Search for the cell housing the specified text and yield its [X, Y] center coordinate. 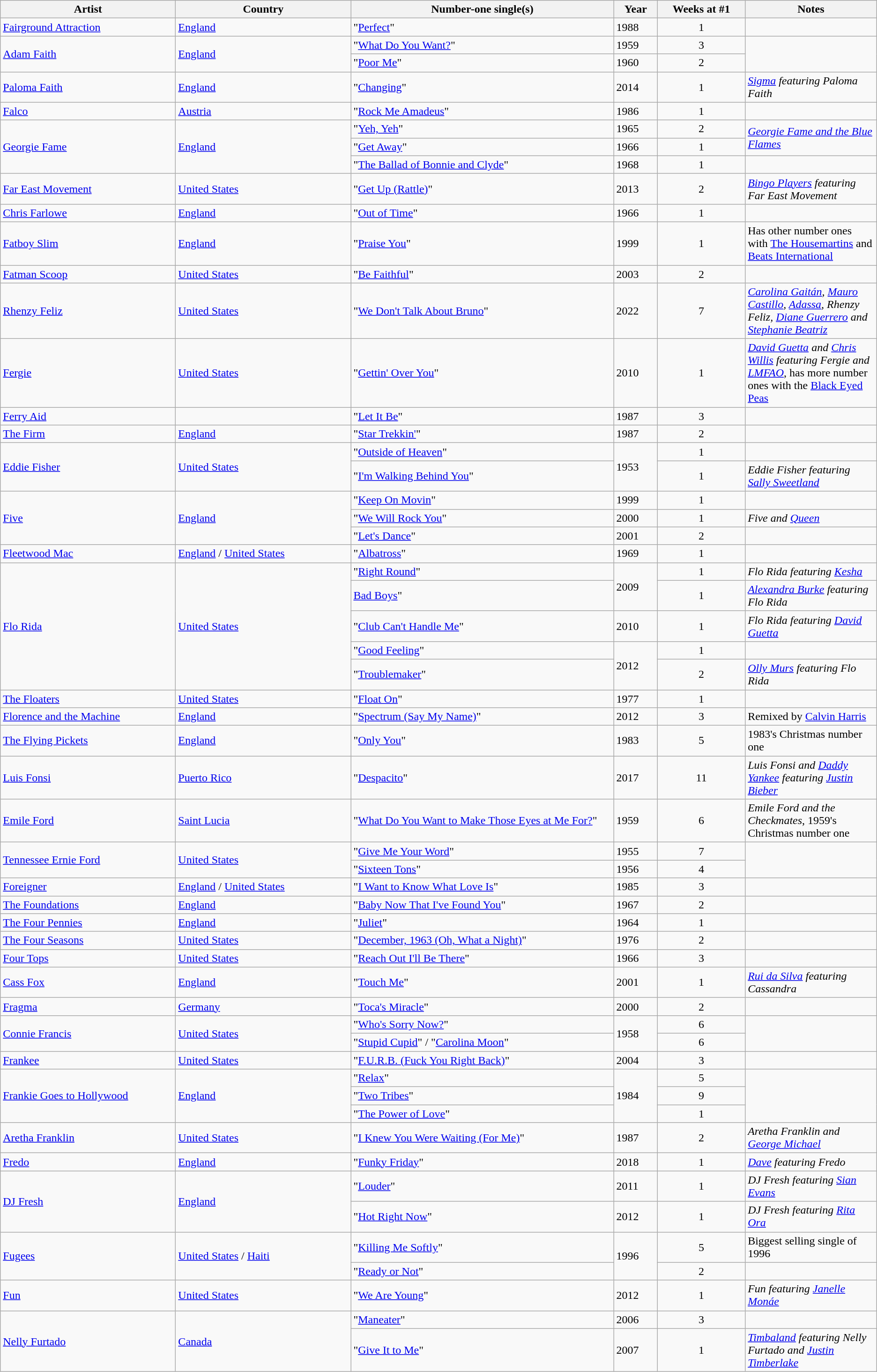
Ferry Aid [88, 416]
Nelly Furtado [88, 1341]
Far East Movement [88, 188]
Flo Rida featuring David Guetta [811, 626]
1983 [636, 741]
"Stupid Cupid" / "Carolina Moon" [483, 1042]
2009 [636, 587]
David Guetta and Chris Willis featuring Fergie and LMFAO, has more number ones with the Black Eyed Peas [811, 373]
Fun [88, 1296]
The Flying Pickets [88, 741]
"Toca's Miracle" [483, 1006]
Canada [263, 1341]
"Juliet" [483, 922]
"Give Me Your Word" [483, 851]
Foreigner [88, 887]
Bad Boys" [483, 595]
1958 [636, 1033]
"December, 1963 (Oh, What a Night)" [483, 940]
"Star Trekkin'" [483, 434]
Year [636, 9]
Adam Faith [88, 54]
"Maneater" [483, 1320]
Bingo Players featuring Far East Movement [811, 188]
Saint Lucia [263, 821]
Chris Farlowe [88, 213]
"Yeh, Yeh" [483, 129]
1967 [636, 905]
1988 [636, 27]
1986 [636, 111]
1996 [636, 1256]
Tennessee Ernie Ford [88, 860]
2014 [636, 87]
4 [702, 869]
Puerto Rico [263, 778]
"What Do You Want to Make Those Eyes at Me For?" [483, 821]
Five [88, 518]
Frankie Goes to Hollywood [88, 1096]
Emile Ford [88, 821]
"Perfect" [483, 27]
"Two Tribes" [483, 1096]
"The Power of Love" [483, 1114]
Austria [263, 111]
2017 [636, 778]
"What Do You Want?" [483, 45]
The Four Seasons [88, 940]
The Firm [88, 434]
Alexandra Burke featuring Flo Rida [811, 595]
"Who's Sorry Now?" [483, 1024]
Four Tops [88, 958]
Olly Murs featuring Flo Rida [811, 674]
"Killing Me Softly" [483, 1247]
1983's Christmas number one [811, 741]
"Sixteen Tons" [483, 869]
2007 [636, 1350]
Fugees [88, 1256]
Eddie Fisher [88, 467]
Aretha Franklin [88, 1138]
1960 [636, 63]
Number-one single(s) [483, 9]
Notes [811, 9]
Fatman Scoop [88, 274]
"Reach Out I'll Be There" [483, 958]
"Louder" [483, 1186]
1953 [636, 467]
Luis Fonsi and Daddy Yankee featuring Justin Bieber [811, 778]
"Let's Dance" [483, 536]
2003 [636, 274]
Florence and the Machine [88, 717]
"We Will Rock You" [483, 518]
"Spectrum (Say My Name)" [483, 717]
"Good Feeling" [483, 650]
"Baby Now That I've Found You" [483, 905]
1976 [636, 940]
2013 [636, 188]
Flo Rida [88, 626]
Five and Queen [811, 518]
Timbaland featuring Nelly Furtado and Justin Timberlake [811, 1350]
"Give It to Me" [483, 1350]
1985 [636, 887]
1977 [636, 699]
"We Are Young" [483, 1296]
"I'm Walking Behind You" [483, 476]
2022 [636, 311]
Paloma Faith [88, 87]
Sigma featuring Paloma Faith [811, 87]
"Be Faithful" [483, 274]
"Float On" [483, 699]
"Despacito" [483, 778]
2004 [636, 1060]
"Relax" [483, 1078]
"Outside of Heaven" [483, 452]
"Touch Me" [483, 982]
2011 [636, 1186]
"Gettin' Over You" [483, 373]
Country [263, 9]
Biggest selling single of 1996 [811, 1247]
DJ Fresh featuring Sian Evans [811, 1186]
"Hot Right Now" [483, 1217]
1969 [636, 554]
Rui da Silva featuring Cassandra [811, 982]
"Troublemaker" [483, 674]
DJ Fresh [88, 1201]
DJ Fresh featuring Rita Ora [811, 1217]
Fleetwood Mac [88, 554]
Rhenzy Feliz [88, 311]
Fragma [88, 1006]
Fun featuring Janelle Monáe [811, 1296]
Fairground Attraction [88, 27]
Frankee [88, 1060]
1984 [636, 1096]
The Four Pennies [88, 922]
Weeks at #1 [702, 9]
"Rock Me Amadeus" [483, 111]
Falco [88, 111]
"Only You" [483, 741]
Has other number ones with The Housemartins and Beats International [811, 243]
1964 [636, 922]
Dave featuring Fredo [811, 1162]
"Club Can't Handle Me" [483, 626]
"Poor Me" [483, 63]
The Foundations [88, 905]
"Get Up (Rattle)" [483, 188]
"Out of Time" [483, 213]
Georgie Fame [88, 147]
Emile Ford and the Checkmates, 1959's Christmas number one [811, 821]
9 [702, 1096]
Fergie [88, 373]
Artist [88, 9]
"Right Round" [483, 571]
"F.U.R.B. (Fuck You Right Back)" [483, 1060]
"Changing" [483, 87]
"Let It Be" [483, 416]
1968 [636, 165]
"Keep On Movin" [483, 500]
Cass Fox [88, 982]
"I Want to Know What Love Is" [483, 887]
1955 [636, 851]
"Get Away" [483, 147]
"I Knew You Were Waiting (For Me)" [483, 1138]
Connie Francis [88, 1033]
Remixed by Calvin Harris [811, 717]
"Ready or Not" [483, 1271]
Carolina Gaitán, Mauro Castillo, Adassa, Rhenzy Feliz, Diane Guerrero and Stephanie Beatriz [811, 311]
2018 [636, 1162]
"We Don't Talk About Bruno" [483, 311]
Eddie Fisher featuring Sally Sweetland [811, 476]
Georgie Fame and the Blue Flames [811, 138]
"Funky Friday" [483, 1162]
"Albatross" [483, 554]
The Floaters [88, 699]
Fatboy Slim [88, 243]
Aretha Franklin and George Michael [811, 1138]
Luis Fonsi [88, 778]
Flo Rida featuring Kesha [811, 571]
1965 [636, 129]
United States / Haiti [263, 1256]
2006 [636, 1320]
Fredo [88, 1162]
"The Ballad of Bonnie and Clyde" [483, 165]
1956 [636, 869]
11 [702, 778]
Germany [263, 1006]
"Praise You" [483, 243]
